Return (X, Y) of the center of cell containing provided text 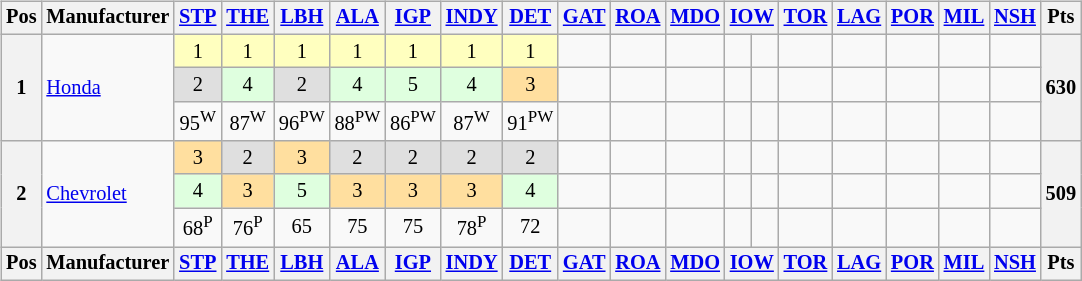
Honda (108, 87)
88PW (358, 122)
91PW (530, 122)
65 (302, 228)
86PW (413, 122)
78P (472, 228)
68P (198, 228)
Chevrolet (108, 194)
72 (530, 228)
96PW (302, 122)
95W (198, 122)
76P (248, 228)
630 (1061, 87)
509 (1061, 194)
